Pinpoint the cell where the given text exists, returning its [x, y] midpoint coordinate. 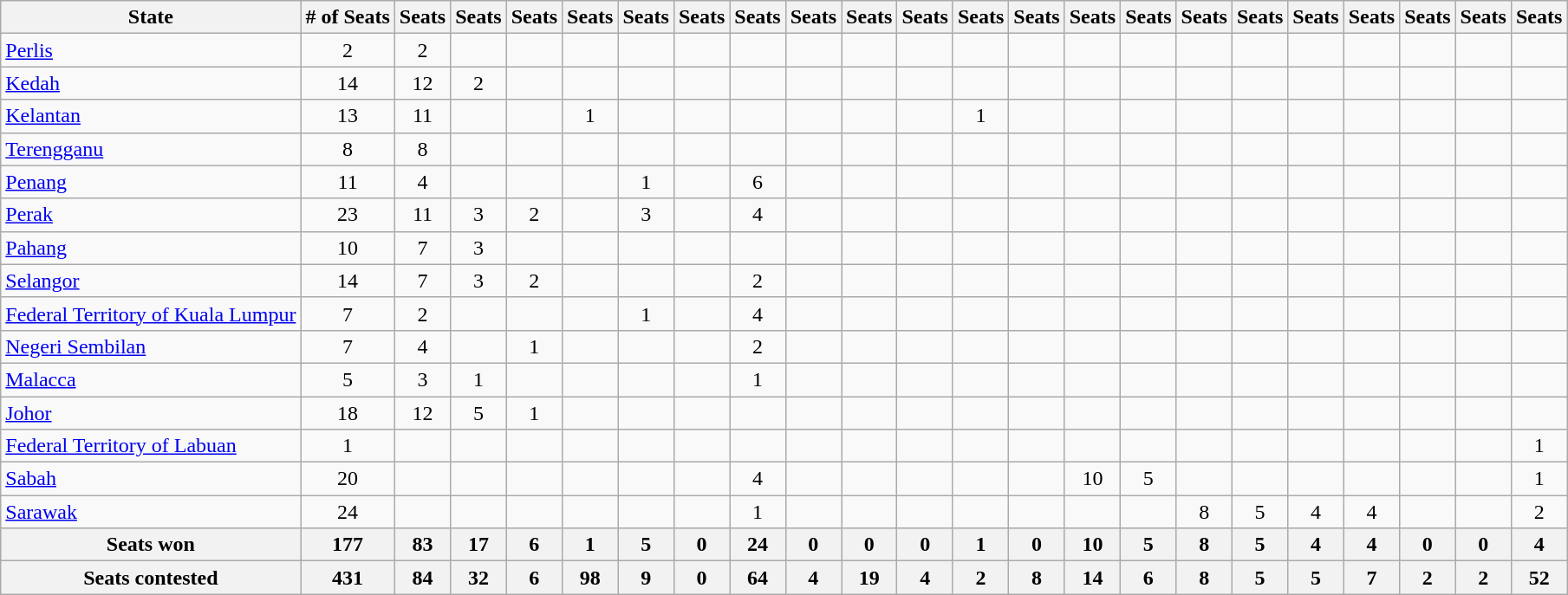
Negeri Sembilan [151, 346]
23 [348, 215]
Johor [151, 413]
64 [758, 578]
Pahang [151, 248]
Seats won [151, 545]
52 [1539, 578]
Malacca [151, 379]
# of Seats [348, 17]
431 [348, 578]
Seats contested [151, 578]
84 [422, 578]
Federal Territory of Labuan [151, 446]
Penang [151, 182]
Kelantan [151, 116]
9 [646, 578]
Kedah [151, 83]
Terengganu [151, 149]
Federal Territory of Kuala Lumpur [151, 314]
Perak [151, 215]
State [151, 17]
18 [348, 413]
17 [478, 545]
Perlis [151, 50]
Sarawak [151, 512]
20 [348, 479]
83 [422, 545]
13 [348, 116]
32 [478, 578]
Sabah [151, 479]
Selangor [151, 281]
19 [869, 578]
177 [348, 545]
98 [590, 578]
